Determine the [X, Y] coordinate at the center of the cell enclosing the given text.  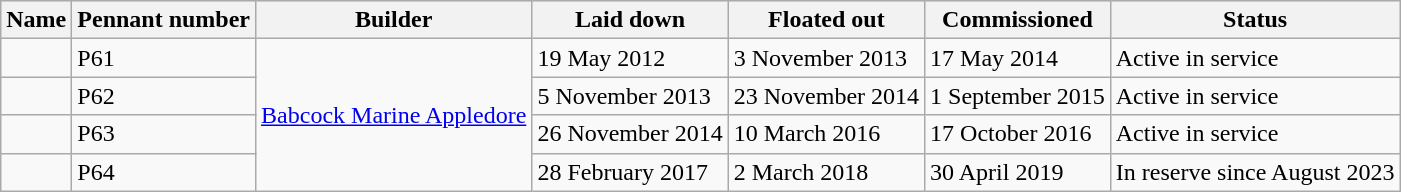
In reserve since August 2023 [1255, 172]
P61 [164, 58]
28 February 2017 [630, 172]
5 November 2013 [630, 96]
P64 [164, 172]
P62 [164, 96]
26 November 2014 [630, 134]
Commissioned [1018, 20]
17 May 2014 [1018, 58]
Name [36, 20]
3 November 2013 [826, 58]
Babcock Marine Appledore [394, 115]
Floated out [826, 20]
23 November 2014 [826, 96]
Builder [394, 20]
17 October 2016 [1018, 134]
Pennant number [164, 20]
Status [1255, 20]
10 March 2016 [826, 134]
1 September 2015 [1018, 96]
19 May 2012 [630, 58]
Laid down [630, 20]
P63 [164, 134]
2 March 2018 [826, 172]
30 April 2019 [1018, 172]
